Scan for the cell matching the given text and deliver its [X, Y] coordinate at center. 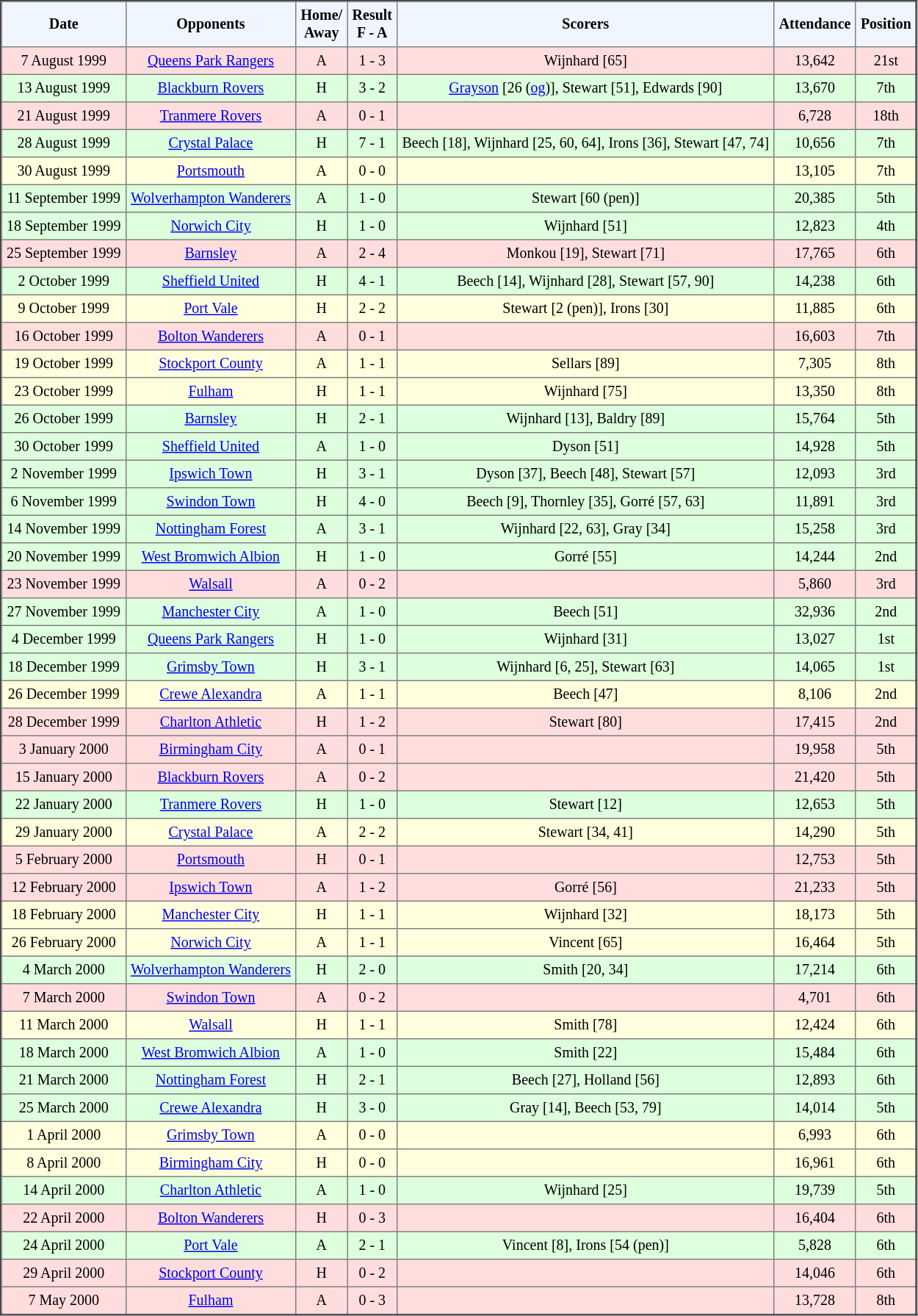
12,653 [815, 805]
16,603 [815, 337]
Smith [22] [586, 1053]
30 August 1999 [64, 171]
14,014 [815, 1108]
21,420 [815, 777]
28 December 1999 [64, 722]
22 January 2000 [64, 805]
Gorré [56] [586, 888]
Stewart [12] [586, 805]
9 October 1999 [64, 309]
Stewart [60 (pen)] [586, 198]
16,404 [815, 1218]
20 November 1999 [64, 557]
Smith [78] [586, 1025]
12,424 [815, 1025]
3 - 0 [372, 1108]
14 April 2000 [64, 1190]
5 February 2000 [64, 860]
15,484 [815, 1053]
7 March 2000 [64, 998]
Beech [51] [586, 612]
6 November 1999 [64, 502]
3 - 2 [372, 88]
Beech [27], Holland [56] [586, 1080]
26 October 1999 [64, 419]
17,415 [815, 722]
Monkou [19], Stewart [71] [586, 254]
14,046 [815, 1273]
Gorré [55] [586, 557]
12,093 [815, 474]
Wijnhard [31] [586, 639]
13,027 [815, 639]
26 February 2000 [64, 943]
19,958 [815, 749]
4,701 [815, 998]
7 August 1999 [64, 61]
Position [886, 24]
6,728 [815, 116]
19 October 1999 [64, 364]
4 - 1 [372, 281]
Scorers [586, 24]
30 October 1999 [64, 447]
13,670 [815, 88]
12,893 [815, 1080]
28 August 1999 [64, 143]
14,928 [815, 447]
Attendance [815, 24]
Wijnhard [75] [586, 392]
18,173 [815, 915]
7 - 1 [372, 143]
4 - 0 [372, 502]
Beech [9], Thornley [35], Gorré [57, 63] [586, 502]
16 October 1999 [64, 337]
4 December 1999 [64, 639]
21 August 1999 [64, 116]
23 November 1999 [64, 584]
18th [886, 116]
Dyson [37], Beech [48], Stewart [57] [586, 474]
4th [886, 226]
3 January 2000 [64, 749]
Vincent [65] [586, 943]
18 February 2000 [64, 915]
5,860 [815, 584]
Date [64, 24]
Gray [14], Beech [53, 79] [586, 1108]
10,656 [815, 143]
1 - 3 [372, 61]
11,891 [815, 502]
16,464 [815, 943]
Stewart [34, 41] [586, 833]
6,993 [815, 1135]
18 September 1999 [64, 226]
Wijnhard [25] [586, 1190]
26 December 1999 [64, 694]
15,764 [815, 419]
2 November 1999 [64, 474]
Smith [20, 34] [586, 970]
14 November 1999 [64, 529]
8,106 [815, 694]
18 December 1999 [64, 667]
Stewart [2 (pen)], Irons [30] [586, 309]
Wijnhard [6, 25], Stewart [63] [586, 667]
Stewart [80] [586, 722]
13 August 1999 [64, 88]
1 April 2000 [64, 1135]
ResultF - A [372, 24]
Wijnhard [65] [586, 61]
17,765 [815, 254]
21 March 2000 [64, 1080]
25 March 2000 [64, 1108]
29 January 2000 [64, 833]
11,885 [815, 309]
27 November 1999 [64, 612]
18 March 2000 [64, 1053]
24 April 2000 [64, 1245]
Beech [47] [586, 694]
14,290 [815, 833]
14,244 [815, 557]
Wijnhard [13], Baldry [89] [586, 419]
21st [886, 61]
Sellars [89] [586, 364]
25 September 1999 [64, 254]
7 May 2000 [64, 1301]
13,105 [815, 171]
17,214 [815, 970]
16,961 [815, 1163]
Dyson [51] [586, 447]
19,739 [815, 1190]
4 March 2000 [64, 970]
11 March 2000 [64, 1025]
15 January 2000 [64, 777]
23 October 1999 [64, 392]
Wijnhard [32] [586, 915]
13,728 [815, 1301]
Beech [18], Wijnhard [25, 60, 64], Irons [36], Stewart [47, 74] [586, 143]
2 - 0 [372, 970]
2 October 1999 [64, 281]
7,305 [815, 364]
15,258 [815, 529]
8 April 2000 [64, 1163]
14,065 [815, 667]
Opponents [210, 24]
Beech [14], Wijnhard [28], Stewart [57, 90] [586, 281]
Home/Away [322, 24]
22 April 2000 [64, 1218]
5,828 [815, 1245]
11 September 1999 [64, 198]
32,936 [815, 612]
Wijnhard [22, 63], Gray [34] [586, 529]
12,823 [815, 226]
2 - 4 [372, 254]
12,753 [815, 860]
13,642 [815, 61]
14,238 [815, 281]
20,385 [815, 198]
Vincent [8], Irons [54 (pen)] [586, 1245]
12 February 2000 [64, 888]
13,350 [815, 392]
Wijnhard [51] [586, 226]
21,233 [815, 888]
Grayson [26 (og)], Stewart [51], Edwards [90] [586, 88]
29 April 2000 [64, 1273]
